Extract the [x, y] coordinate from the center of the cell holding the provided text.  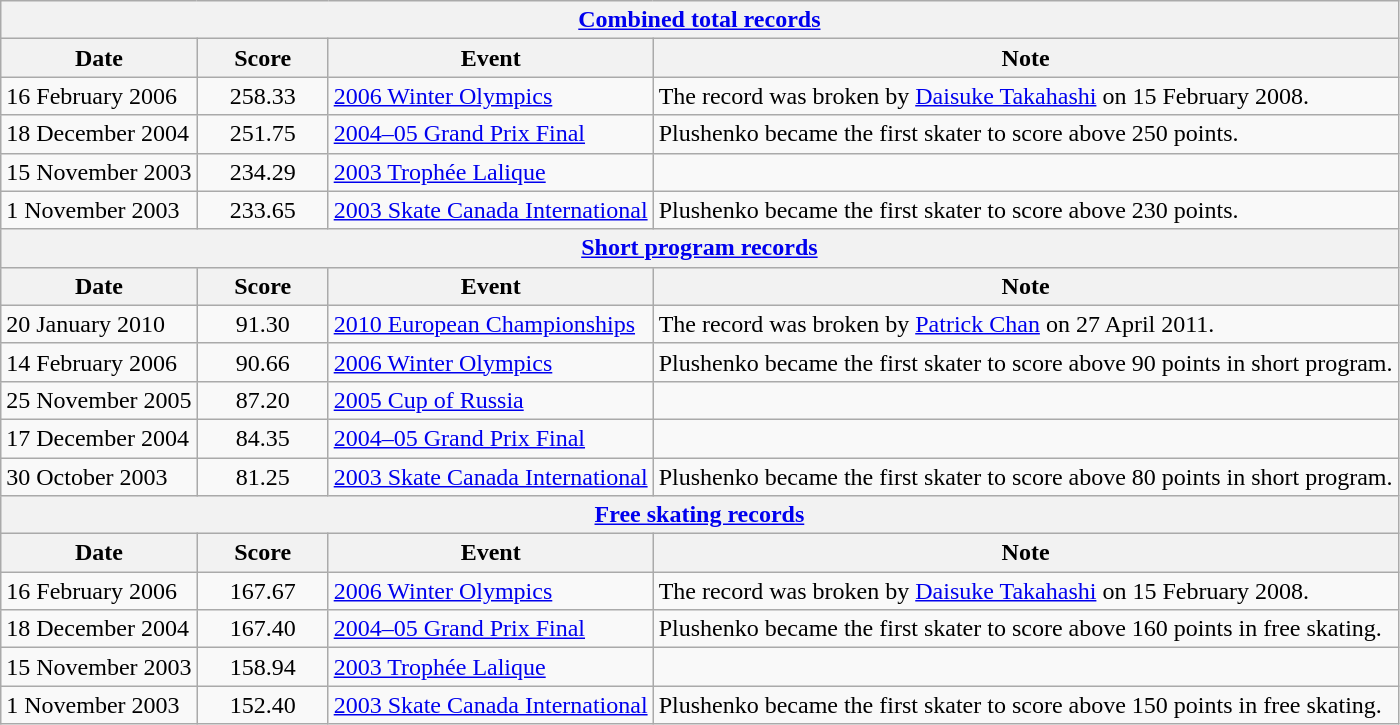
The record was broken by Patrick Chan on 27 April 2011. [1026, 324]
Plushenko became the first skater to score above 160 points in free skating. [1026, 629]
20 January 2010 [99, 324]
14 February 2006 [99, 362]
Plushenko became the first skater to score above 150 points in free skating. [1026, 705]
258.33 [262, 96]
17 December 2004 [99, 438]
87.20 [262, 400]
Short program records [700, 248]
30 October 2003 [99, 477]
Plushenko became the first skater to score above 230 points. [1026, 210]
167.40 [262, 629]
84.35 [262, 438]
91.30 [262, 324]
167.67 [262, 591]
Plushenko became the first skater to score above 80 points in short program. [1026, 477]
251.75 [262, 134]
90.66 [262, 362]
152.40 [262, 705]
Combined total records [700, 20]
81.25 [262, 477]
2005 Cup of Russia [490, 400]
25 November 2005 [99, 400]
233.65 [262, 210]
Free skating records [700, 515]
2010 European Championships [490, 324]
Plushenko became the first skater to score above 250 points. [1026, 134]
Plushenko became the first skater to score above 90 points in short program. [1026, 362]
158.94 [262, 667]
234.29 [262, 172]
